Determine the (X, Y) coordinate at the center of the cell enclosing the given text.  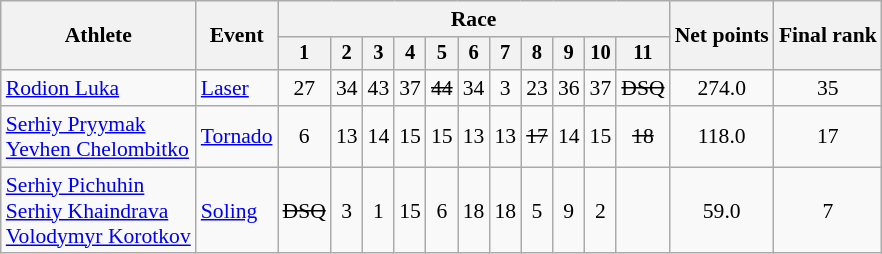
27 (304, 88)
44 (442, 88)
35 (828, 88)
118.0 (722, 136)
10 (601, 54)
23 (537, 88)
Laser (237, 88)
Athlete (98, 36)
11 (642, 54)
Rodion Luka (98, 88)
Net points (722, 36)
36 (569, 88)
Event (237, 36)
Final rank (828, 36)
Soling (237, 210)
Serhiy PichuhinSerhiy KhaindravaVolodymyr Korotkov (98, 210)
Serhiy PryymakYevhen Chelombitko (98, 136)
274.0 (722, 88)
Tornado (237, 136)
59.0 (722, 210)
8 (537, 54)
4 (410, 54)
Race (474, 19)
43 (379, 88)
